Determine the (x, y) coordinate at the center of the cell enclosing the given text.  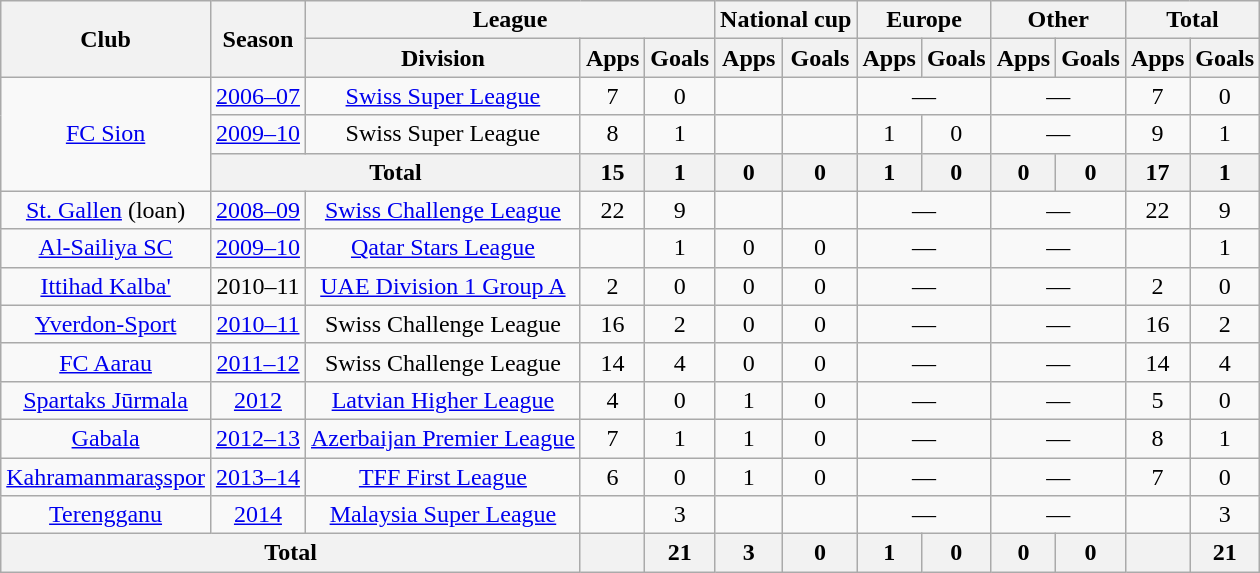
TFF First League (442, 477)
2012–13 (258, 438)
League (510, 20)
Malaysia Super League (442, 515)
Gabala (106, 438)
National cup (786, 20)
Al-Sailiya SC (106, 248)
Spartaks Jūrmala (106, 400)
Other (1058, 20)
Europe (924, 20)
17 (1157, 172)
Latvian Higher League (442, 400)
Kahramanmaraşspor (106, 477)
2011–12 (258, 362)
FC Sion (106, 134)
Yverdon-Sport (106, 324)
Season (258, 39)
UAE Division 1 Group A (442, 286)
2013–14 (258, 477)
6 (612, 477)
Terengganu (106, 515)
St. Gallen (loan) (106, 210)
FC Aarau (106, 362)
Ittihad Kalba' (106, 286)
Club (106, 39)
Azerbaijan Premier League (442, 438)
2014 (258, 515)
2008–09 (258, 210)
15 (612, 172)
2012 (258, 400)
2006–07 (258, 96)
Qatar Stars League (442, 248)
Division (442, 58)
5 (1157, 400)
